Search for the cell housing the specified text and yield its [x, y] center coordinate. 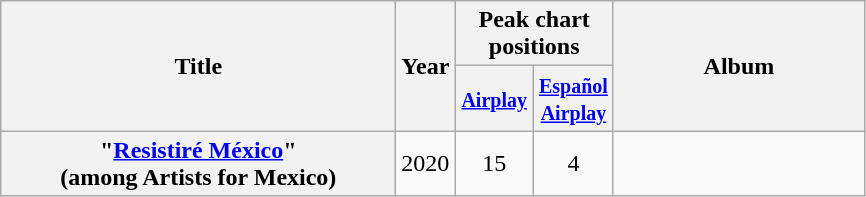
"Resistiré México"(among Artists for Mexico) [198, 164]
4 [573, 164]
Peak chart positions [534, 34]
Year [426, 66]
Title [198, 66]
15 [494, 164]
Album [738, 66]
Airplay [494, 98]
2020 [426, 164]
EspañolAirplay [573, 98]
